Identify which cell holds the provided text, then report its [x, y] central coordinate. 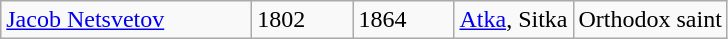
Atka, Sitka [514, 20]
1864 [404, 20]
Jacob Netsvetov [126, 20]
1802 [302, 20]
Orthodox saint [650, 20]
